Return [x, y] of the center of cell containing provided text 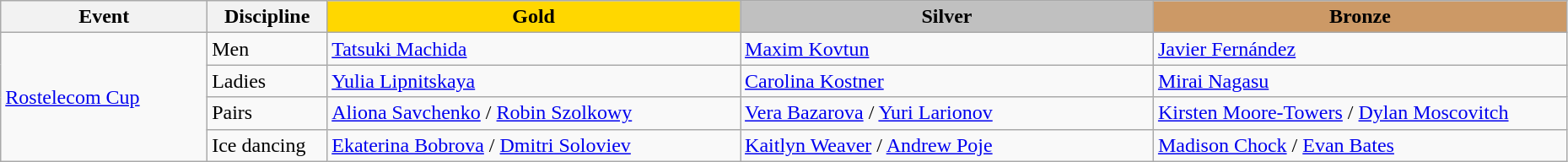
Madison Chock / Evan Bates [1360, 145]
Silver [947, 17]
Tatsuki Machida [534, 49]
Ladies [267, 81]
Kirsten Moore-Towers / Dylan Moscovitch [1360, 113]
Bronze [1360, 17]
Yulia Lipnitskaya [534, 81]
Ice dancing [267, 145]
Ekaterina Bobrova / Dmitri Soloviev [534, 145]
Aliona Savchenko / Robin Szolkowy [534, 113]
Maxim Kovtun [947, 49]
Mirai Nagasu [1360, 81]
Discipline [267, 17]
Gold [534, 17]
Vera Bazarova / Yuri Larionov [947, 113]
Rostelecom Cup [105, 97]
Pairs [267, 113]
Men [267, 49]
Event [105, 17]
Javier Fernández [1360, 49]
Carolina Kostner [947, 81]
Kaitlyn Weaver / Andrew Poje [947, 145]
